Detect which cell encompasses the target text, then output its [X, Y] center coordinate. 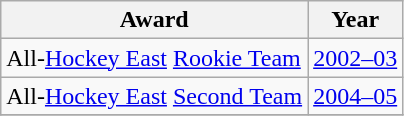
Year [356, 20]
2002–03 [356, 58]
2004–05 [356, 96]
Award [154, 20]
All-Hockey East Second Team [154, 96]
All-Hockey East Rookie Team [154, 58]
